Scan for the cell matching the given text and deliver its (X, Y) coordinate at center. 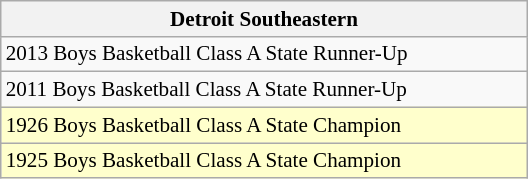
1926 Boys Basketball Class A State Champion (264, 124)
Detroit Southeastern (264, 18)
2013 Boys Basketball Class A State Runner-Up (264, 54)
1925 Boys Basketball Class A State Champion (264, 160)
2011 Boys Basketball Class A State Runner-Up (264, 90)
